Pinpoint the cell where the given text exists, returning its (x, y) midpoint coordinate. 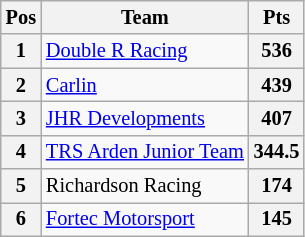
536 (277, 51)
407 (277, 118)
Carlin (145, 85)
1 (21, 51)
439 (277, 85)
174 (277, 186)
2 (21, 85)
Fortec Motorsport (145, 219)
4 (21, 152)
Pts (277, 17)
5 (21, 186)
3 (21, 118)
Team (145, 17)
TRS Arden Junior Team (145, 152)
6 (21, 219)
Double R Racing (145, 51)
145 (277, 219)
Pos (21, 17)
344.5 (277, 152)
Richardson Racing (145, 186)
JHR Developments (145, 118)
